Pinpoint the cell where the given text exists, returning its (x, y) midpoint coordinate. 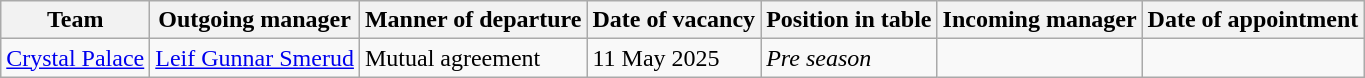
Outgoing manager (255, 20)
Mutual agreement (472, 58)
Date of vacancy (674, 20)
Team (76, 20)
Leif Gunnar Smerud (255, 58)
Position in table (849, 20)
Date of appointment (1253, 20)
11 May 2025 (674, 58)
Pre season (849, 58)
Incoming manager (1040, 20)
Manner of departure (472, 20)
Crystal Palace (76, 58)
